Determine the [X, Y] coordinate at the center of the cell enclosing the given text.  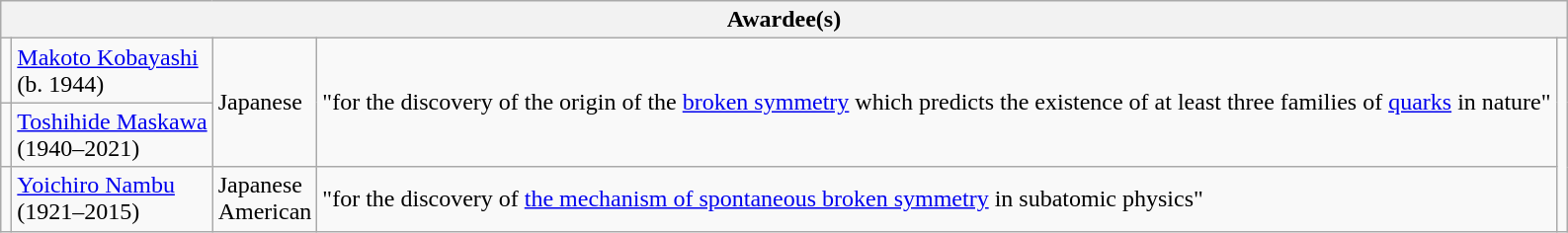
"for the discovery of the mechanism of spontaneous broken symmetry in subatomic physics" [937, 199]
Japanese American [265, 199]
Makoto Kobayashi(b. 1944) [113, 71]
Toshihide Maskawa(1940–2021) [113, 134]
Japanese [265, 103]
Awardee(s) [784, 20]
Yoichiro Nambu(1921–2015) [113, 199]
"for the discovery of the origin of the broken symmetry which predicts the existence of at least three families of quarks in nature" [937, 103]
